Determine the [X, Y] coordinate at the center of the cell enclosing the given text.  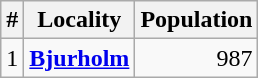
Population [196, 20]
Locality [80, 20]
987 [196, 58]
# [12, 20]
1 [12, 58]
Bjurholm [80, 58]
